Extract the [x, y] coordinate from the center of the cell holding the provided text.  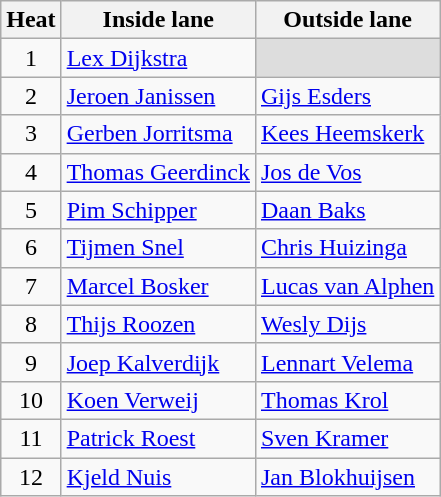
Thomas Krol [347, 400]
8 [31, 324]
Thijs Roozen [158, 324]
Heat [31, 20]
4 [31, 172]
Lucas van Alphen [347, 286]
Wesly Dijs [347, 324]
3 [31, 134]
10 [31, 400]
Daan Baks [347, 210]
Jeroen Janissen [158, 96]
Marcel Bosker [158, 286]
Inside lane [158, 20]
Tijmen Snel [158, 248]
Outside lane [347, 20]
Lennart Velema [347, 362]
Koen Verweij [158, 400]
Sven Kramer [347, 438]
6 [31, 248]
Patrick Roest [158, 438]
Lex Dijkstra [158, 58]
Jos de Vos [347, 172]
Chris Huizinga [347, 248]
Kjeld Nuis [158, 477]
Jan Blokhuijsen [347, 477]
7 [31, 286]
Gijs Esders [347, 96]
11 [31, 438]
5 [31, 210]
Kees Heemskerk [347, 134]
Joep Kalverdijk [158, 362]
Pim Schipper [158, 210]
2 [31, 96]
12 [31, 477]
1 [31, 58]
Gerben Jorritsma [158, 134]
Thomas Geerdinck [158, 172]
9 [31, 362]
